Extract the [x, y] coordinate from the center of the cell holding the provided text.  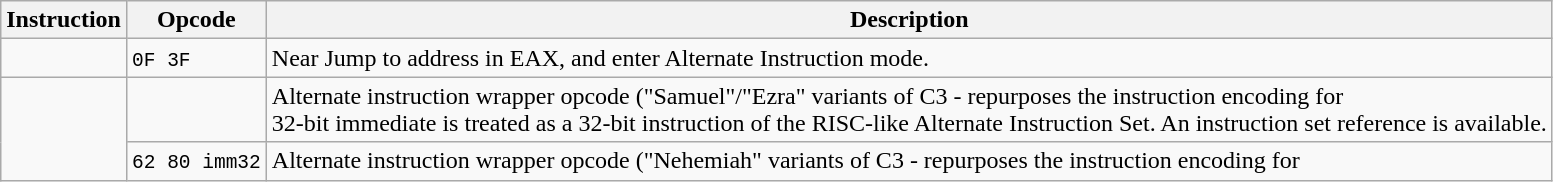
Instruction [64, 20]
Description [909, 20]
Opcode [196, 20]
62 80 imm32 [196, 161]
Near Jump to address in EAX, and enter Alternate Instruction mode. [909, 58]
Alternate instruction wrapper opcode ("Nehemiah" variants of C3 - repurposes the instruction encoding for [909, 161]
0F 3F [196, 58]
